Detect which cell encompasses the target text, then output its [x, y] center coordinate. 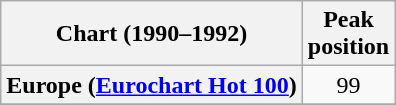
Chart (1990–1992) [152, 34]
Europe (Eurochart Hot 100) [152, 85]
99 [348, 85]
Peakposition [348, 34]
